Locate the cell with the specified text and output its (X, Y) center coordinate. 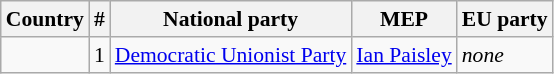
Ian Paisley (404, 55)
MEP (404, 19)
Democratic Unionist Party (231, 55)
National party (231, 19)
EU party (505, 19)
none (505, 55)
Country (45, 19)
1 (100, 55)
# (100, 19)
